Output the (x, y) coordinate of the center of the cell containing the given text.  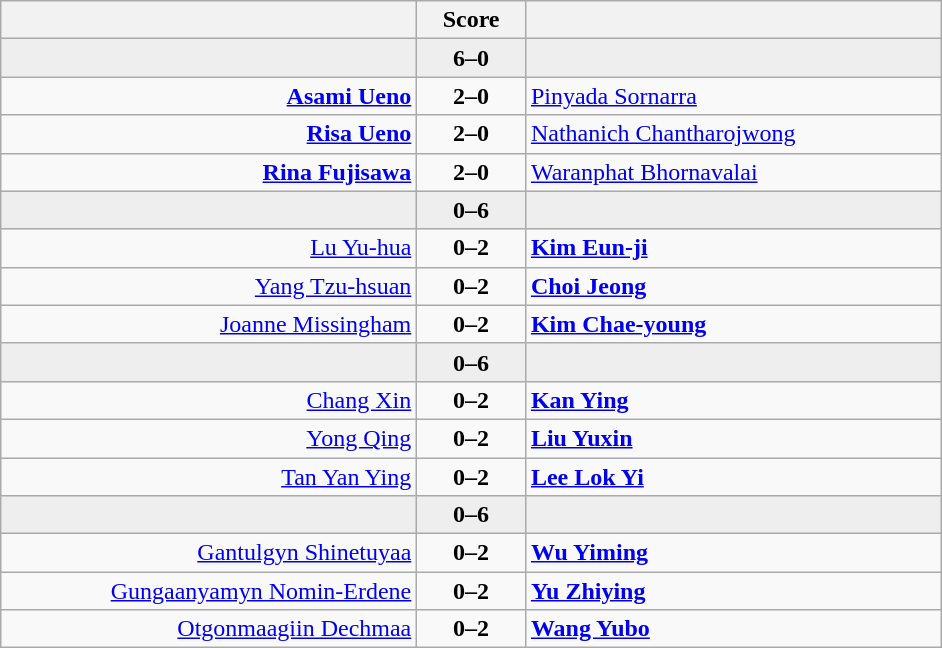
Gungaanyamyn Nomin-Erdene (209, 591)
Yu Zhiying (733, 591)
Wang Yubo (733, 629)
Gantulgyn Shinetuyaa (209, 553)
Risa Ueno (209, 134)
6–0 (472, 58)
Waranphat Bhornavalai (733, 172)
Wu Yiming (733, 553)
Lee Lok Yi (733, 477)
Choi Jeong (733, 286)
Kan Ying (733, 400)
Yang Tzu-hsuan (209, 286)
Nathanich Chantharojwong (733, 134)
Joanne Missingham (209, 324)
Pinyada Sornarra (733, 96)
Liu Yuxin (733, 438)
Score (472, 20)
Chang Xin (209, 400)
Otgonmaagiin Dechmaa (209, 629)
Kim Eun-ji (733, 248)
Lu Yu-hua (209, 248)
Kim Chae-young (733, 324)
Tan Yan Ying (209, 477)
Asami Ueno (209, 96)
Yong Qing (209, 438)
Rina Fujisawa (209, 172)
